From the cell containing the given text, extract its center point as [x, y] coordinate. 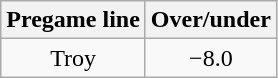
−8.0 [210, 58]
Over/under [210, 20]
Pregame line [74, 20]
Troy [74, 58]
